Return the (X, Y) coordinate for the center point of the cell that contains the specified text.  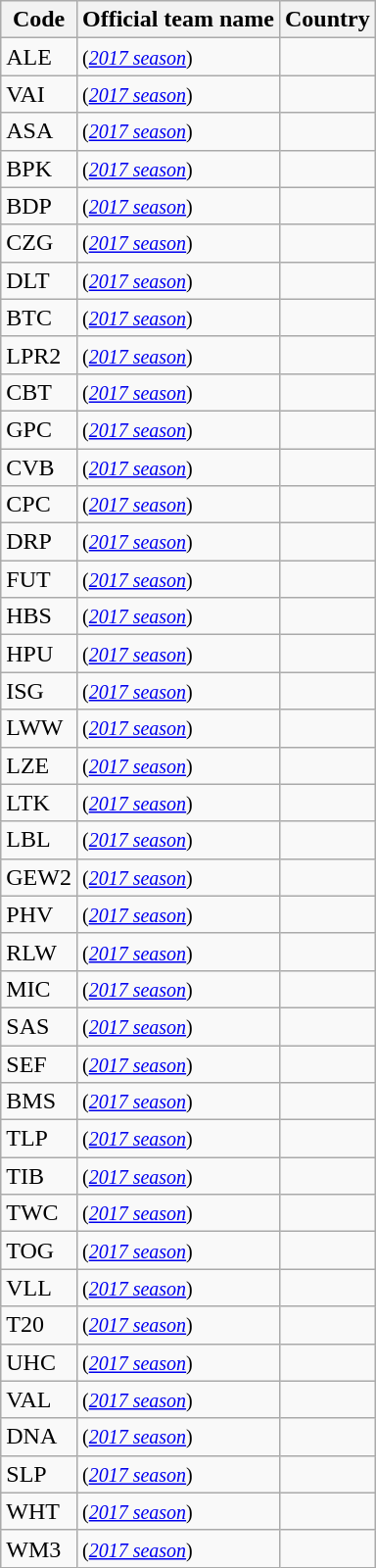
SEF (39, 1063)
LBL (39, 840)
WM3 (39, 1548)
HBS (39, 616)
WHT (39, 1511)
PHV (39, 914)
LWW (39, 728)
SAS (39, 1026)
CPC (39, 505)
BTC (39, 318)
CBT (39, 392)
DLT (39, 280)
LZE (39, 765)
BDP (39, 206)
TWC (39, 1213)
GEW2 (39, 877)
BMS (39, 1102)
TIB (39, 1176)
SLP (39, 1474)
CZG (39, 243)
LPR2 (39, 355)
DRP (39, 542)
RLW (39, 952)
T20 (39, 1325)
ALE (39, 57)
Official team name (178, 20)
Code (39, 20)
ISG (39, 691)
VAI (39, 94)
TLP (39, 1139)
ASA (39, 131)
MIC (39, 989)
TOG (39, 1250)
Country (327, 20)
BPK (39, 169)
LTK (39, 803)
HPU (39, 654)
DNA (39, 1437)
FUT (39, 579)
GPC (39, 429)
CVB (39, 467)
VAL (39, 1399)
VLL (39, 1288)
UHC (39, 1362)
